Extract the (X, Y) coordinate from the center of the cell holding the provided text.  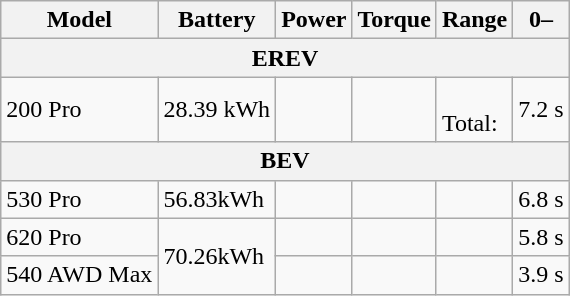
Total: (474, 110)
540 AWD Max (80, 275)
620 Pro (80, 237)
Battery (217, 20)
Model (80, 20)
0– (541, 20)
56.83kWh (217, 199)
6.8 s (541, 199)
5.8 s (541, 237)
530 Pro (80, 199)
EREV (285, 58)
200 Pro (80, 110)
Power (314, 20)
70.26kWh (217, 256)
Torque (394, 20)
Range (474, 20)
BEV (285, 161)
3.9 s (541, 275)
7.2 s (541, 110)
28.39 kWh (217, 110)
